Pinpoint the cell where the given text exists, returning its (x, y) midpoint coordinate. 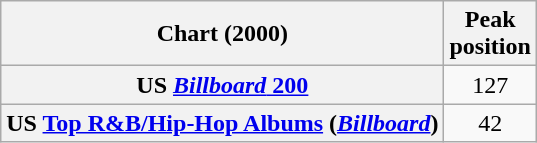
US Top R&B/Hip-Hop Albums (Billboard) (222, 123)
42 (490, 123)
Chart (2000) (222, 34)
Peakposition (490, 34)
127 (490, 85)
US Billboard 200 (222, 85)
